Detect which cell encompasses the target text, then output its (x, y) center coordinate. 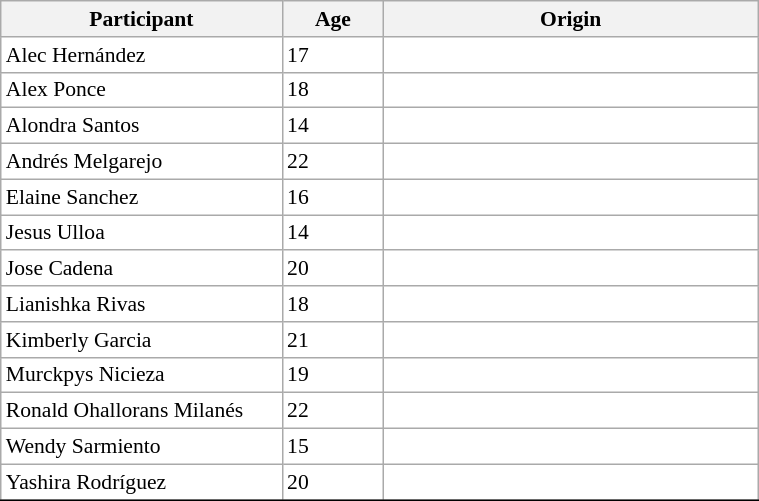
Participant (142, 19)
Lianishka Rivas (142, 304)
19 (333, 375)
15 (333, 446)
17 (333, 54)
Wendy Sarmiento (142, 446)
21 (333, 339)
Ronald Ohallorans Milanés (142, 411)
Alondra Santos (142, 126)
Murckpys Nicieza (142, 375)
Alex Ponce (142, 90)
Yashira Rodríguez (142, 482)
16 (333, 197)
Origin (571, 19)
Kimberly Garcia (142, 339)
Jose Cadena (142, 268)
Elaine Sanchez (142, 197)
Age (333, 19)
Andrés Melgarejo (142, 161)
Jesus Ulloa (142, 232)
Alec Hernández (142, 54)
